Determine the (X, Y) coordinate at the center of the cell enclosing the given text.  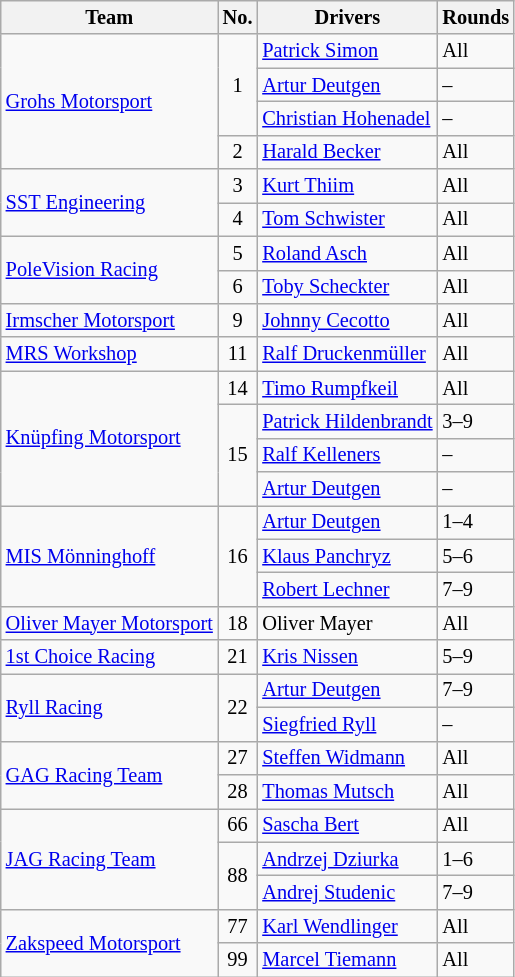
Christian Hohenadel (347, 118)
Patrick Hildenbrandt (347, 421)
Kris Nissen (347, 657)
Johnny Cecotto (347, 320)
3 (238, 186)
77 (238, 926)
Steffen Widmann (347, 758)
Andrzej Dziurka (347, 859)
SST Engineering (110, 202)
Andrej Studenic (347, 892)
99 (238, 960)
Rounds (476, 17)
Klaus Panchryz (347, 556)
Oliver Mayer (347, 623)
Sascha Bert (347, 825)
Knüpfing Motorsport (110, 438)
88 (238, 876)
Patrick Simon (347, 51)
Roland Asch (347, 253)
Team (110, 17)
Karl Wendlinger (347, 926)
5–9 (476, 657)
1–4 (476, 522)
9 (238, 320)
Marcel Tiemann (347, 960)
Ryll Racing (110, 706)
15 (238, 454)
27 (238, 758)
22 (238, 706)
No. (238, 17)
Harald Becker (347, 152)
Thomas Mutsch (347, 791)
MIS Mönninghoff (110, 556)
16 (238, 556)
Timo Rumpfkeil (347, 388)
14 (238, 388)
28 (238, 791)
66 (238, 825)
Siegfried Ryll (347, 724)
Zakspeed Motorsport (110, 942)
6 (238, 287)
11 (238, 354)
21 (238, 657)
5 (238, 253)
1–6 (476, 859)
4 (238, 219)
Oliver Mayer Motorsport (110, 623)
5–6 (476, 556)
Ralf Kelleners (347, 455)
JAG Racing Team (110, 858)
3–9 (476, 421)
GAG Racing Team (110, 774)
Drivers (347, 17)
Ralf Druckenmüller (347, 354)
1 (238, 84)
Toby Scheckter (347, 287)
Tom Schwister (347, 219)
MRS Workshop (110, 354)
Robert Lechner (347, 589)
2 (238, 152)
Irmscher Motorsport (110, 320)
18 (238, 623)
Kurt Thiim (347, 186)
1st Choice Racing (110, 657)
Grohs Motorsport (110, 102)
PoleVision Racing (110, 270)
